Output the (x, y) coordinate of the center of the cell containing the given text.  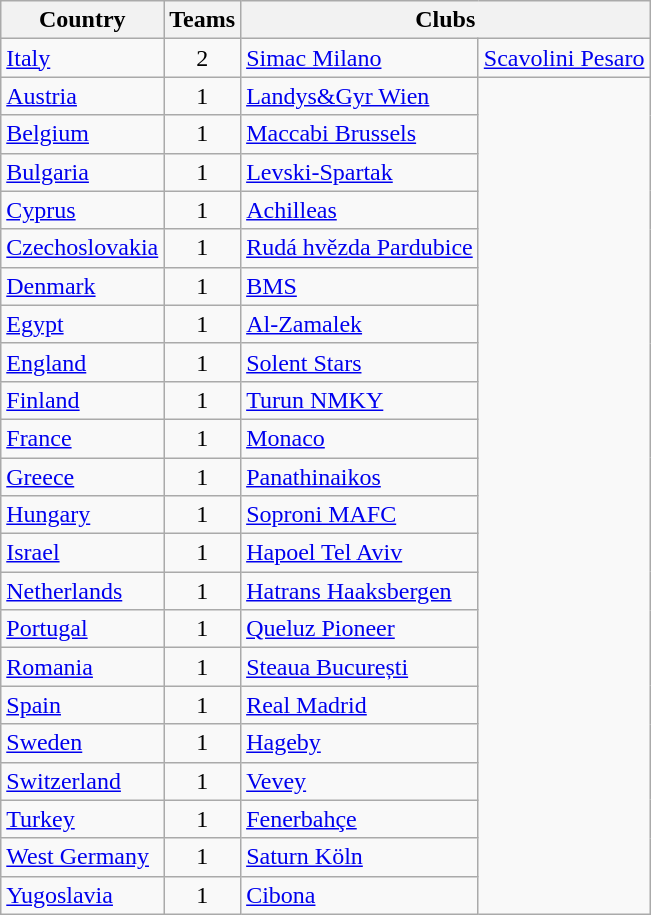
Levski-Spartak (360, 172)
Soproni MAFC (360, 515)
Solent Stars (360, 362)
Teams (202, 20)
BMS (360, 286)
Turun NMKY (360, 400)
Hageby (360, 743)
Austria (82, 96)
Vevey (360, 781)
Simac Milano (360, 58)
Switzerland (82, 781)
Achilleas (360, 210)
Fenerbahçe (360, 819)
Real Madrid (360, 705)
Panathinaikos (360, 477)
Rudá hvězda Pardubice (360, 248)
England (82, 362)
Denmark (82, 286)
Steaua București (360, 667)
Cibona (360, 895)
Yugoslavia (82, 895)
West Germany (82, 857)
Italy (82, 58)
Romania (82, 667)
Cyprus (82, 210)
Hapoel Tel Aviv (360, 553)
Landys&Gyr Wien (360, 96)
Al-Zamalek (360, 324)
Scavolini Pesaro (564, 58)
Czechoslovakia (82, 248)
Bulgaria (82, 172)
Country (82, 20)
Spain (82, 705)
Saturn Köln (360, 857)
Sweden (82, 743)
Egypt (82, 324)
Israel (82, 553)
Turkey (82, 819)
2 (202, 58)
Hatrans Haaksbergen (360, 591)
Finland (82, 400)
Belgium (82, 134)
Queluz Pioneer (360, 629)
France (82, 438)
Greece (82, 477)
Maccabi Brussels (360, 134)
Clubs (446, 20)
Portugal (82, 629)
Hungary (82, 515)
Monaco (360, 438)
Netherlands (82, 591)
